Find where the given text appears and provide that cell's center as [x, y] coordinate. 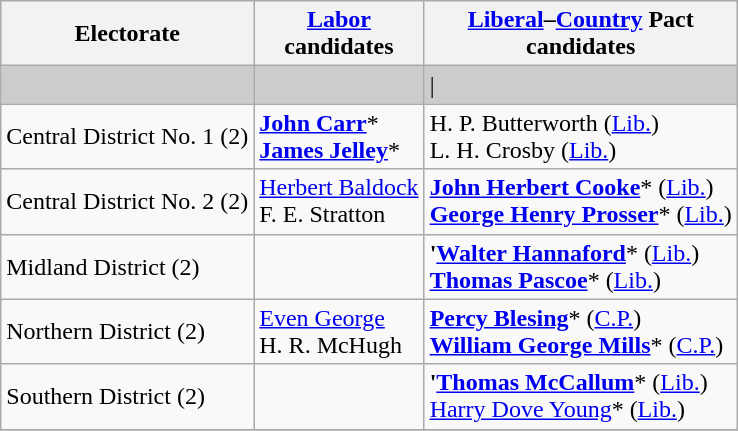
| [580, 85]
'Thomas McCallum* (Lib.)Harry Dove Young* (Lib.) [580, 396]
John Herbert Cooke* (Lib.)George Henry Prosser* (Lib.) [580, 202]
Northern District (2) [128, 332]
Labor candidates [339, 34]
Central District No. 1 (2) [128, 136]
'Walter Hannaford* (Lib.)Thomas Pascoe* (Lib.) [580, 266]
Southern District (2) [128, 396]
Midland District (2) [128, 266]
Even GeorgeH. R. McHugh [339, 332]
Electorate [128, 34]
Liberal–Country Pact candidates [580, 34]
Percy Blesing* (C.P.)William George Mills* (C.P.) [580, 332]
Herbert BaldockF. E. Stratton [339, 202]
John Carr*James Jelley* [339, 136]
H. P. Butterworth (Lib.)L. H. Crosby (Lib.) [580, 136]
Central District No. 2 (2) [128, 202]
